Identify which cell holds the provided text, then report its [x, y] central coordinate. 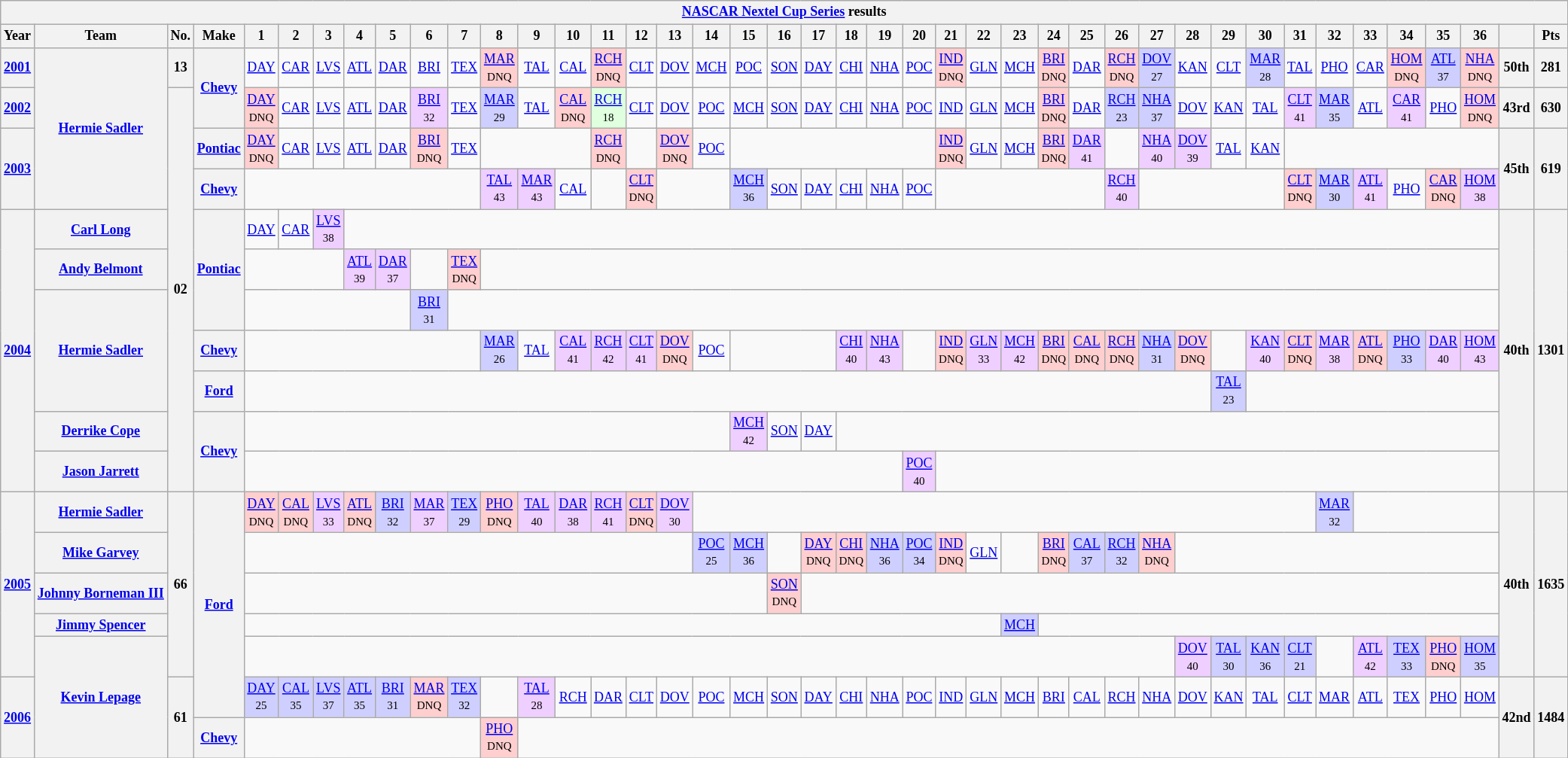
TAL43 [499, 189]
MAR29 [499, 108]
30 [1265, 36]
TEX33 [1406, 657]
281 [1551, 68]
MAR [1335, 697]
TAL28 [537, 697]
1 [261, 36]
Jimmy Spencer [101, 625]
11 [608, 36]
Kevin Lepage [101, 697]
1635 [1551, 584]
2002 [18, 108]
RCH41 [608, 512]
MAR28 [1265, 68]
50th [1516, 68]
31 [1300, 36]
NHA40 [1157, 148]
NHA37 [1157, 108]
34 [1406, 36]
2003 [18, 169]
PHO33 [1406, 351]
LVS37 [328, 697]
33 [1370, 36]
23 [1020, 36]
HOM43 [1480, 351]
HOM38 [1480, 189]
RCH40 [1122, 189]
NASCAR Nextel Cup Series results [784, 12]
5 [393, 36]
19 [884, 36]
DAR37 [393, 269]
ATL35 [360, 697]
NHA43 [884, 351]
TEXDNQ [464, 269]
2005 [18, 584]
35 [1444, 36]
Year [18, 36]
ATL39 [360, 269]
Mike Garvey [101, 553]
21 [951, 36]
CLT21 [1300, 657]
TEX29 [464, 512]
DAY25 [261, 697]
18 [851, 36]
Team [101, 36]
28 [1193, 36]
Johnny Borneman III [101, 593]
MAR32 [1335, 512]
20 [919, 36]
TEX32 [464, 697]
CAL37 [1087, 553]
630 [1551, 108]
619 [1551, 169]
61 [181, 717]
Andy Belmont [101, 269]
LVS33 [328, 512]
29 [1229, 36]
27 [1157, 36]
DOV27 [1157, 68]
22 [984, 36]
CAL35 [296, 697]
9 [537, 36]
6 [429, 36]
1484 [1551, 717]
CARDNQ [1444, 189]
MAR37 [429, 512]
DAR41 [1087, 148]
POC25 [711, 553]
DAR38 [574, 512]
RCH23 [1122, 108]
2006 [18, 717]
RCH32 [1122, 553]
ATL37 [1444, 68]
NHA36 [884, 553]
3 [328, 36]
CHIDNQ [851, 553]
2 [296, 36]
POC40 [919, 472]
Derrike Cope [101, 431]
TAL40 [537, 512]
25 [1087, 36]
KAN40 [1265, 351]
24 [1054, 36]
36 [1480, 36]
TAL23 [1229, 391]
2001 [18, 68]
Pts [1551, 36]
MAR35 [1335, 108]
MAR30 [1335, 189]
CAL41 [574, 351]
No. [181, 36]
66 [181, 584]
CAR41 [1406, 108]
26 [1122, 36]
42nd [1516, 717]
MAR38 [1335, 351]
4 [360, 36]
DOV39 [1193, 148]
GLN33 [984, 351]
7 [464, 36]
10 [574, 36]
Make [218, 36]
POC34 [919, 553]
17 [818, 36]
SONDNQ [784, 593]
MAR26 [499, 351]
15 [749, 36]
43rd [1516, 108]
ATL42 [1370, 657]
HOM35 [1480, 657]
8 [499, 36]
Carl Long [101, 230]
14 [711, 36]
TAL30 [1229, 657]
CHI40 [851, 351]
NHA31 [1157, 351]
DOV40 [1193, 657]
ATL41 [1370, 189]
16 [784, 36]
DAR40 [1444, 351]
LVS38 [328, 230]
MAR43 [537, 189]
1301 [1551, 351]
KAN36 [1265, 657]
Jason Jarrett [101, 472]
45th [1516, 169]
RCH18 [608, 108]
12 [641, 36]
2004 [18, 351]
DOV30 [674, 512]
HOM [1480, 697]
32 [1335, 36]
02 [181, 291]
RCH42 [608, 351]
